Return the (X, Y) coordinate for the center point of the cell that contains the specified text.  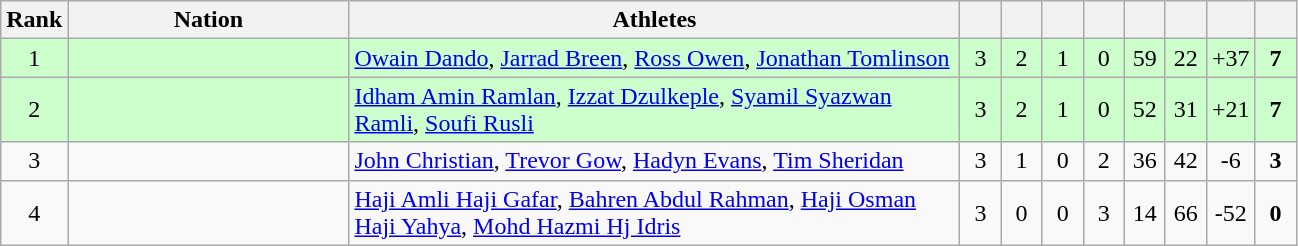
22 (1186, 58)
Nation (208, 20)
52 (1144, 110)
Owain Dando, Jarrad Breen, Ross Owen, Jonathan Tomlinson (654, 58)
Haji Amli Haji Gafar, Bahren Abdul Rahman, Haji Osman Haji Yahya, Mohd Hazmi Hj Idris (654, 212)
66 (1186, 212)
4 (34, 212)
+37 (1230, 58)
-52 (1230, 212)
Idham Amin Ramlan, Izzat Dzulkeple, Syamil Syazwan Ramli, Soufi Rusli (654, 110)
36 (1144, 161)
John Christian, Trevor Gow, Hadyn Evans, Tim Sheridan (654, 161)
59 (1144, 58)
14 (1144, 212)
31 (1186, 110)
Rank (34, 20)
Athletes (654, 20)
-6 (1230, 161)
42 (1186, 161)
+21 (1230, 110)
